Capture the cell that displays the provided text and extract its [X, Y] central coordinate. 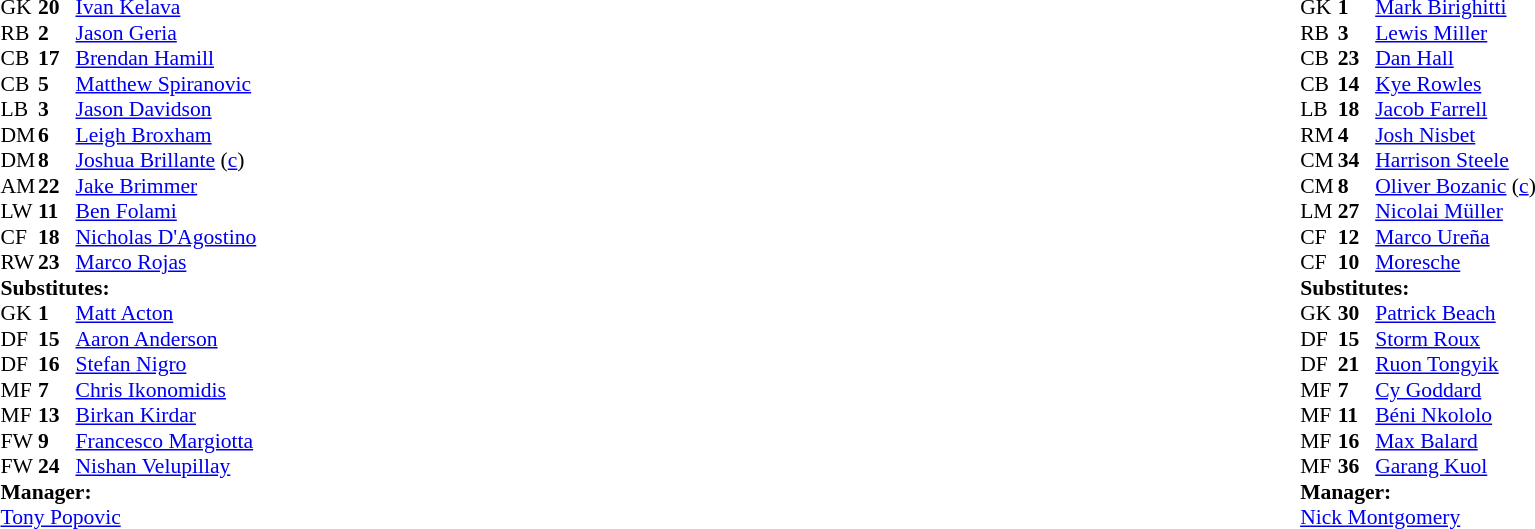
21 [1357, 365]
Manager: [128, 492]
17 [57, 59]
RW [19, 263]
Nicholas D'Agostino [166, 237]
Matt Acton [166, 313]
Francesco Margiotta [166, 441]
36 [1357, 467]
Ben Folami [166, 211]
2 [57, 33]
6 [57, 135]
Substitutes: [128, 288]
Jason Geria [166, 33]
Brendan Hamill [166, 59]
Aaron Anderson [166, 339]
Chris Ikonomidis [166, 390]
1 [57, 313]
10 [1357, 263]
12 [1357, 237]
Nishan Velupillay [166, 467]
5 [57, 84]
34 [1357, 161]
Joshua Brillante (c) [166, 161]
9 [57, 441]
Stefan Nigro [166, 365]
Jason Davidson [166, 109]
30 [1357, 313]
13 [57, 415]
14 [1357, 84]
AM [19, 186]
24 [57, 467]
Matthew Spiranovic [166, 84]
LM [1319, 211]
Marco Rojas [166, 263]
27 [1357, 211]
4 [1357, 135]
Leigh Broxham [166, 135]
22 [57, 186]
Jake Brimmer [166, 186]
RM [1319, 135]
LW [19, 211]
Birkan Kirdar [166, 415]
